Provide the (x, y) coordinate of the cell's center where the given text is located.  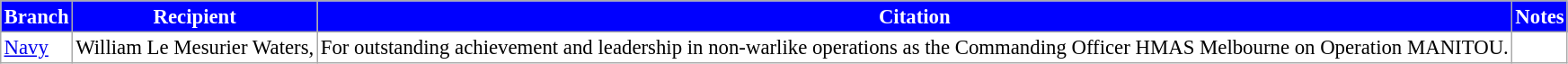
Notes (1540, 16)
Navy (37, 47)
William Le Mesurier Waters, (194, 47)
Recipient (194, 16)
Branch (37, 16)
For outstanding achievement and leadership in non-warlike operations as the Commanding Officer HMAS Melbourne on Operation MANITOU. (915, 47)
Citation (915, 16)
